Capture the cell that displays the provided text and extract its (x, y) central coordinate. 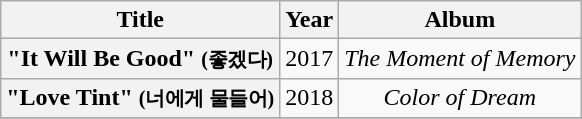
2017 (310, 59)
Color of Dream (460, 98)
2018 (310, 98)
"Love Tint" (너에게 물들어) (140, 98)
"It Will Be Good" (좋겠다) (140, 59)
The Moment of Memory (460, 59)
Album (460, 20)
Title (140, 20)
Year (310, 20)
